Locate the cell with the specified text and output its [x, y] center coordinate. 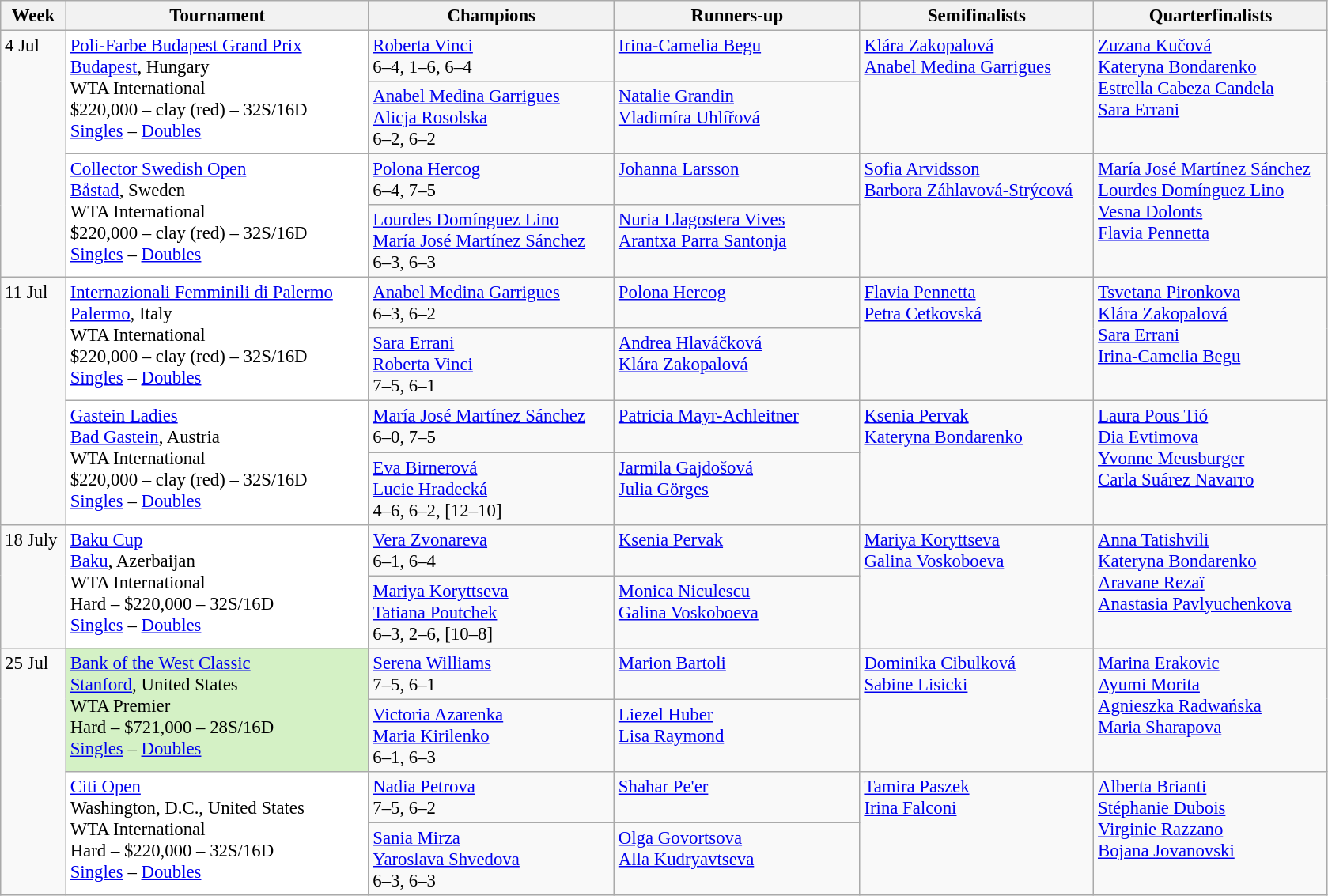
Poli-Farbe Budapest Grand Prix Budapest, HungaryWTA International $220,000 – clay (red) – 32S/16DSingles – Doubles [217, 93]
Champions [492, 16]
Marion Bartoli [737, 674]
Sara Errani Roberta Vinci 7–5, 6–1 [492, 365]
Week [33, 16]
Monica Niculescu Galina Voskoboeva [737, 612]
Gastein Ladies Bad Gastein, AustriaWTA International $220,000 – clay (red) – 32S/16DSingles – Doubles [217, 463]
Collector Swedish Open Båstad, SwedenWTA International $220,000 – clay (red) – 32S/16DSingles – Doubles [217, 216]
Nadia Petrova 7–5, 6–2 [492, 797]
Tamira Paszek Irina Falconi [977, 834]
Tsvetana Pironkova Klára Zakopalová Sara Errani Irina-Camelia Begu [1211, 339]
Nuria Llagostera Vives Arantxa Parra Santonja [737, 241]
Anna Tatishvili Kateryna Bondarenko Aravane Rezaï Anastasia Pavlyuchenkova [1211, 586]
Andrea Hlaváčková Klára Zakopalová [737, 365]
Vera Zvonareva 6–1, 6–4 [492, 550]
Tournament [217, 16]
Laura Pous Tió Dia Evtimova Yvonne Meusburger Carla Suárez Navarro [1211, 463]
Polona Hercog [737, 304]
Marina Erakovic Ayumi Morita Agnieszka Radwańska Maria Sharapova [1211, 709]
Olga Govortsova Alla Kudryavtseva [737, 859]
Polona Hercog 6–4, 7–5 [492, 180]
Irina-Camelia Begu [737, 57]
Anabel Medina Garrigues Alicja Rosolska 6–2, 6–2 [492, 118]
Flavia Pennetta Petra Cetkovská [977, 339]
Victoria Azarenka Maria Kirilenko 6–1, 6–3 [492, 735]
Sania Mirza Yaroslava Shvedova 6–3, 6–3 [492, 859]
Johanna Larsson [737, 180]
Mariya Koryttseva Galina Voskoboeva [977, 586]
Natalie Grandin Vladimíra Uhlířová [737, 118]
Sofia Arvidsson Barbora Záhlavová-Strýcová [977, 216]
Patricia Mayr-Achleitner [737, 427]
Alberta Brianti Stéphanie Dubois Virginie Razzano Bojana Jovanovski [1211, 834]
Internazionali Femminili di Palermo Palermo, ItalyWTA International $220,000 – clay (red) – 32S/16DSingles – Doubles [217, 339]
Bank of the West Classic Stanford, United StatesWTA Premier Hard – $721,000 – 28S/16DSingles – Doubles [217, 709]
Eva Birnerová Lucie Hradecká 4–6, 6–2, [12–10] [492, 489]
Serena Williams 7–5, 6–1 [492, 674]
4 Jul [33, 154]
Jarmila Gajdošová Julia Görges [737, 489]
Shahar Pe'er [737, 797]
Mariya Koryttseva Tatiana Poutchek 6–3, 2–6, [10–8] [492, 612]
María José Martínez Sánchez 6–0, 7–5 [492, 427]
Citi Open Washington, D.C., United StatesWTA International Hard – $220,000 – 32S/16DSingles – Doubles [217, 834]
25 Jul [33, 771]
Zuzana Kučová Kateryna Bondarenko Estrella Cabeza Candela Sara Errani [1211, 93]
Dominika Cibulková Sabine Lisicki [977, 709]
Lourdes Domínguez Lino María José Martínez Sánchez 6–3, 6–3 [492, 241]
Roberta Vinci 6–4, 1–6, 6–4 [492, 57]
Klára Zakopalová Anabel Medina Garrigues [977, 93]
Baku Cup Baku, AzerbaijanWTA International Hard – $220,000 – 32S/16DSingles – Doubles [217, 586]
María José Martínez Sánchez Lourdes Domínguez Lino Vesna Dolonts Flavia Pennetta [1211, 216]
18 July [33, 586]
Ksenia Pervak Kateryna Bondarenko [977, 463]
Ksenia Pervak [737, 550]
11 Jul [33, 401]
Runners-up [737, 16]
Semifinalists [977, 16]
Liezel Huber Lisa Raymond [737, 735]
Quarterfinalists [1211, 16]
Anabel Medina Garrigues 6–3, 6–2 [492, 304]
